Capture the cell that displays the provided text and extract its (x, y) central coordinate. 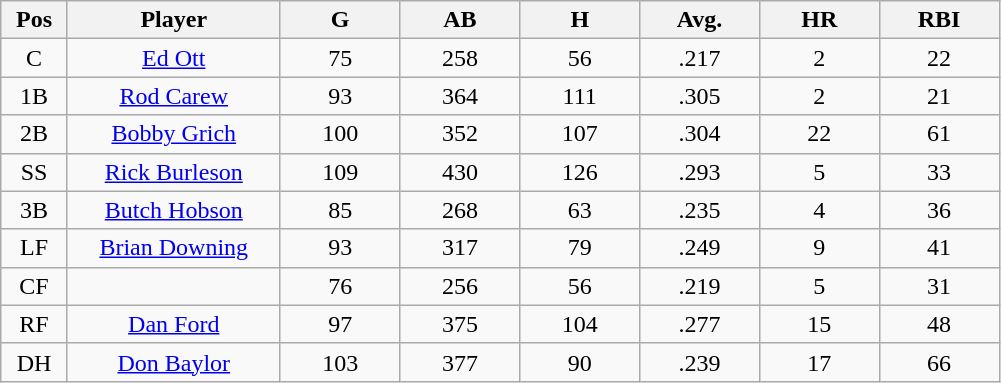
268 (460, 210)
Avg. (700, 20)
107 (580, 134)
RF (34, 324)
Rod Carew (174, 96)
LF (34, 248)
61 (939, 134)
317 (460, 248)
.249 (700, 248)
41 (939, 248)
RBI (939, 20)
377 (460, 362)
100 (340, 134)
76 (340, 286)
97 (340, 324)
4 (819, 210)
Pos (34, 20)
79 (580, 248)
126 (580, 172)
9 (819, 248)
C (34, 58)
.239 (700, 362)
36 (939, 210)
.305 (700, 96)
DH (34, 362)
.217 (700, 58)
90 (580, 362)
63 (580, 210)
Ed Ott (174, 58)
430 (460, 172)
1B (34, 96)
364 (460, 96)
104 (580, 324)
Butch Hobson (174, 210)
H (580, 20)
CF (34, 286)
17 (819, 362)
.235 (700, 210)
48 (939, 324)
.277 (700, 324)
Bobby Grich (174, 134)
Player (174, 20)
111 (580, 96)
Rick Burleson (174, 172)
.219 (700, 286)
15 (819, 324)
33 (939, 172)
375 (460, 324)
HR (819, 20)
258 (460, 58)
85 (340, 210)
Dan Ford (174, 324)
SS (34, 172)
G (340, 20)
AB (460, 20)
2B (34, 134)
31 (939, 286)
75 (340, 58)
Don Baylor (174, 362)
352 (460, 134)
21 (939, 96)
.293 (700, 172)
Brian Downing (174, 248)
109 (340, 172)
3B (34, 210)
66 (939, 362)
.304 (700, 134)
256 (460, 286)
103 (340, 362)
